Search for the cell housing the specified text and yield its (x, y) center coordinate. 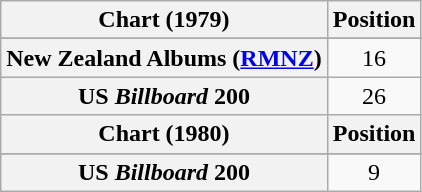
Chart (1980) (164, 134)
26 (374, 96)
9 (374, 172)
Chart (1979) (164, 20)
New Zealand Albums (RMNZ) (164, 58)
16 (374, 58)
